From the cell containing the given text, extract its center point as (x, y) coordinate. 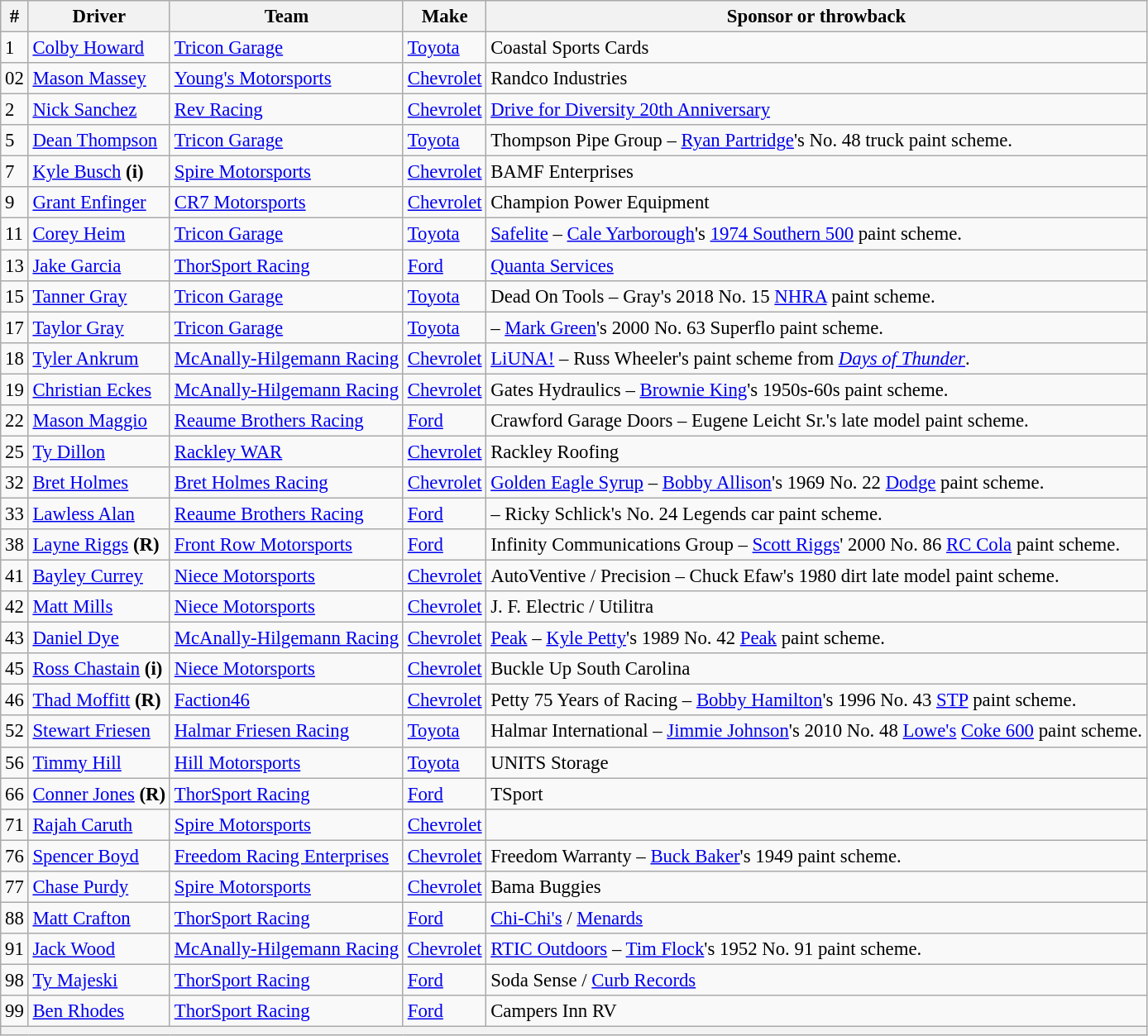
Mason Massey (99, 79)
Ty Dillon (99, 451)
Champion Power Equipment (816, 203)
Ross Chastain (i) (99, 669)
2 (15, 110)
Corey Heim (99, 234)
17 (15, 327)
33 (15, 513)
Timmy Hill (99, 762)
Freedom Warranty – Buck Baker's 1949 paint scheme. (816, 856)
Chase Purdy (99, 887)
Rajah Caruth (99, 824)
– Mark Green's 2000 No. 63 Superflo paint scheme. (816, 327)
41 (15, 576)
Rackley WAR (286, 451)
52 (15, 732)
66 (15, 794)
91 (15, 949)
Driver (99, 17)
Freedom Racing Enterprises (286, 856)
Taylor Gray (99, 327)
Dead On Tools – Gray's 2018 No. 15 NHRA paint scheme. (816, 296)
Layne Riggs (R) (99, 545)
Jake Garcia (99, 265)
Tyler Ankrum (99, 358)
Matt Crafton (99, 918)
Tanner Gray (99, 296)
Gates Hydraulics – Brownie King's 1950s-60s paint scheme. (816, 389)
Golden Eagle Syrup – Bobby Allison's 1969 No. 22 Dodge paint scheme. (816, 483)
CR7 Motorsports (286, 203)
Mason Maggio (99, 421)
J. F. Electric / Utilitra (816, 607)
77 (15, 887)
Front Row Motorsports (286, 545)
Faction46 (286, 700)
Safelite – Cale Yarborough's 1974 Southern 500 paint scheme. (816, 234)
Hill Motorsports (286, 762)
32 (15, 483)
Halmar Friesen Racing (286, 732)
Bama Buggies (816, 887)
7 (15, 172)
Kyle Busch (i) (99, 172)
Coastal Sports Cards (816, 48)
71 (15, 824)
9 (15, 203)
Campers Inn RV (816, 1011)
Bayley Currey (99, 576)
Dean Thompson (99, 141)
88 (15, 918)
02 (15, 79)
Make (444, 17)
25 (15, 451)
43 (15, 638)
Chi-Chi's / Menards (816, 918)
Grant Enfinger (99, 203)
Stewart Friesen (99, 732)
Randco Industries (816, 79)
45 (15, 669)
13 (15, 265)
Nick Sanchez (99, 110)
# (15, 17)
LiUNA! – Russ Wheeler's paint scheme from Days of Thunder. (816, 358)
Quanta Services (816, 265)
38 (15, 545)
Buckle Up South Carolina (816, 669)
15 (15, 296)
Sponsor or throwback (816, 17)
RTIC Outdoors – Tim Flock's 1952 No. 91 paint scheme. (816, 949)
– Ricky Schlick's No. 24 Legends car paint scheme. (816, 513)
Ben Rhodes (99, 1011)
Petty 75 Years of Racing – Bobby Hamilton's 1996 No. 43 STP paint scheme. (816, 700)
99 (15, 1011)
Daniel Dye (99, 638)
Colby Howard (99, 48)
UNITS Storage (816, 762)
BAMF Enterprises (816, 172)
TSport (816, 794)
11 (15, 234)
Ty Majeski (99, 980)
Jack Wood (99, 949)
98 (15, 980)
1 (15, 48)
Rev Racing (286, 110)
Drive for Diversity 20th Anniversary (816, 110)
56 (15, 762)
Christian Eckes (99, 389)
Infinity Communications Group – Scott Riggs' 2000 No. 86 RC Cola paint scheme. (816, 545)
22 (15, 421)
Thad Moffitt (R) (99, 700)
Soda Sense / Curb Records (816, 980)
18 (15, 358)
Spencer Boyd (99, 856)
42 (15, 607)
Team (286, 17)
46 (15, 700)
Matt Mills (99, 607)
Young's Motorsports (286, 79)
Halmar International – Jimmie Johnson's 2010 No. 48 Lowe's Coke 600 paint scheme. (816, 732)
Bret Holmes Racing (286, 483)
Crawford Garage Doors – Eugene Leicht Sr.'s late model paint scheme. (816, 421)
Peak – Kyle Petty's 1989 No. 42 Peak paint scheme. (816, 638)
Bret Holmes (99, 483)
19 (15, 389)
Rackley Roofing (816, 451)
76 (15, 856)
Lawless Alan (99, 513)
Thompson Pipe Group – Ryan Partridge's No. 48 truck paint scheme. (816, 141)
AutoVentive / Precision – Chuck Efaw's 1980 dirt late model paint scheme. (816, 576)
5 (15, 141)
Conner Jones (R) (99, 794)
